Search for the cell housing the specified text and yield its [x, y] center coordinate. 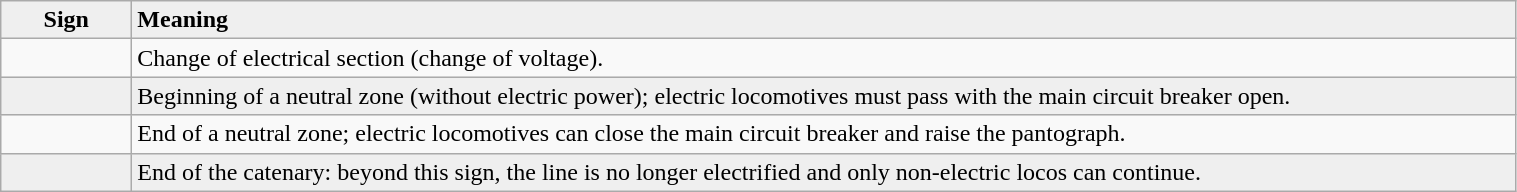
Beginning of a neutral zone (without electric power); electric locomotives must pass with the main circuit breaker open. [824, 96]
End of a neutral zone; electric locomotives can close the main circuit breaker and raise the pantograph. [824, 134]
Sign [66, 20]
Meaning [824, 20]
End of the catenary: beyond this sign, the line is no longer electrified and only non-electric locos can continue. [824, 172]
Change of electrical section (change of voltage). [824, 58]
